Return the [x, y] coordinate for the center point of the cell that contains the specified text.  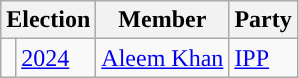
Party [263, 20]
Member [162, 20]
2024 [56, 58]
IPP [263, 58]
Election [48, 20]
Aleem Khan [162, 58]
